Pinpoint the cell where the given text exists, returning its [x, y] midpoint coordinate. 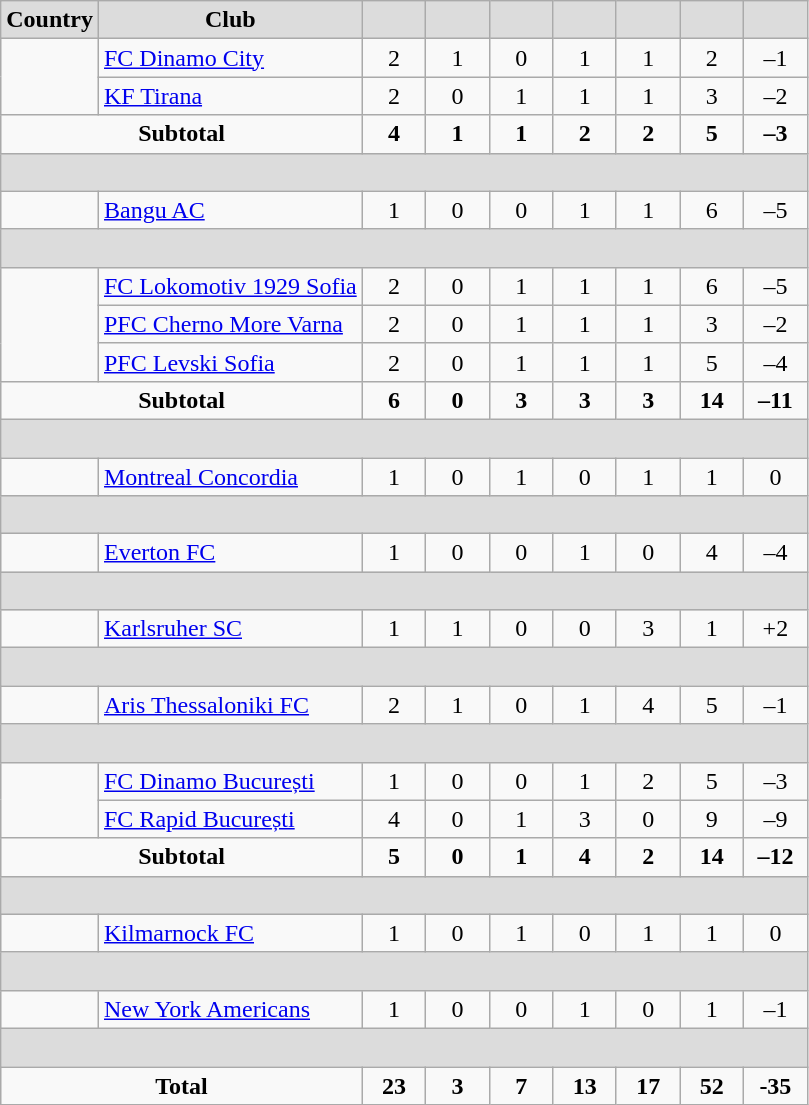
-35 [776, 1085]
Total [182, 1085]
–12 [776, 857]
Karlsruher SC [230, 629]
Country [50, 20]
FC Dinamo București [230, 781]
17 [648, 1085]
13 [585, 1085]
7 [521, 1085]
FC Lokomotiv 1929 Sofia [230, 286]
PFC Levski Sofia [230, 362]
Aris Thessaloniki FC [230, 705]
New York Americans [230, 1009]
Club [230, 20]
23 [394, 1085]
Montreal Concordia [230, 477]
FC Dinamo City [230, 58]
–11 [776, 400]
52 [712, 1085]
–9 [776, 819]
Everton FC [230, 553]
+2 [776, 629]
Kilmarnock FC [230, 933]
PFC Cherno More Varna [230, 324]
FC Rapid București [230, 819]
KF Tirana [230, 96]
9 [712, 819]
Bangu AC [230, 210]
